Return [x, y] of the center of cell containing provided text 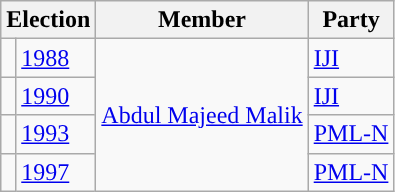
1997 [56, 172]
Member [202, 20]
Party [351, 20]
Election [48, 20]
Abdul Majeed Malik [202, 115]
1988 [56, 58]
1993 [56, 134]
1990 [56, 96]
